Detect which cell encompasses the target text, then output its (x, y) center coordinate. 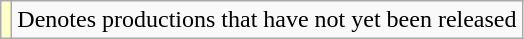
Denotes productions that have not yet been released (267, 20)
